Pinpoint the cell where the given text exists, returning its [x, y] midpoint coordinate. 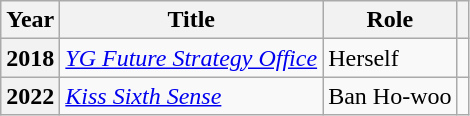
Role [390, 20]
Title [192, 20]
Ban Ho-woo [390, 96]
Herself [390, 58]
Kiss Sixth Sense [192, 96]
2018 [30, 58]
Year [30, 20]
YG Future Strategy Office [192, 58]
2022 [30, 96]
